From the cell containing the given text, extract its center point as (X, Y) coordinate. 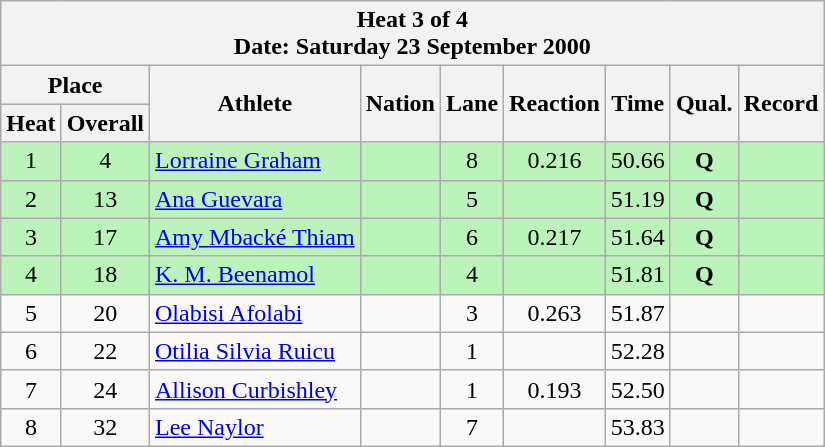
Lee Naylor (256, 427)
Amy Mbacké Thiam (256, 237)
K. M. Beenamol (256, 275)
Lorraine Graham (256, 161)
18 (105, 275)
32 (105, 427)
51.64 (638, 237)
Heat 3 of 4 Date: Saturday 23 September 2000 (412, 34)
Record (781, 104)
17 (105, 237)
0.263 (555, 313)
52.28 (638, 351)
51.81 (638, 275)
51.19 (638, 199)
Nation (400, 104)
53.83 (638, 427)
51.87 (638, 313)
Qual. (704, 104)
0.217 (555, 237)
Ana Guevara (256, 199)
2 (31, 199)
Lane (472, 104)
Olabisi Afolabi (256, 313)
22 (105, 351)
Otilia Silvia Ruicu (256, 351)
13 (105, 199)
Place (76, 85)
24 (105, 389)
Time (638, 104)
Overall (105, 123)
Athlete (256, 104)
20 (105, 313)
52.50 (638, 389)
Allison Curbishley (256, 389)
Heat (31, 123)
50.66 (638, 161)
Reaction (555, 104)
0.216 (555, 161)
0.193 (555, 389)
